From the cell containing the given text, extract its center point as [x, y] coordinate. 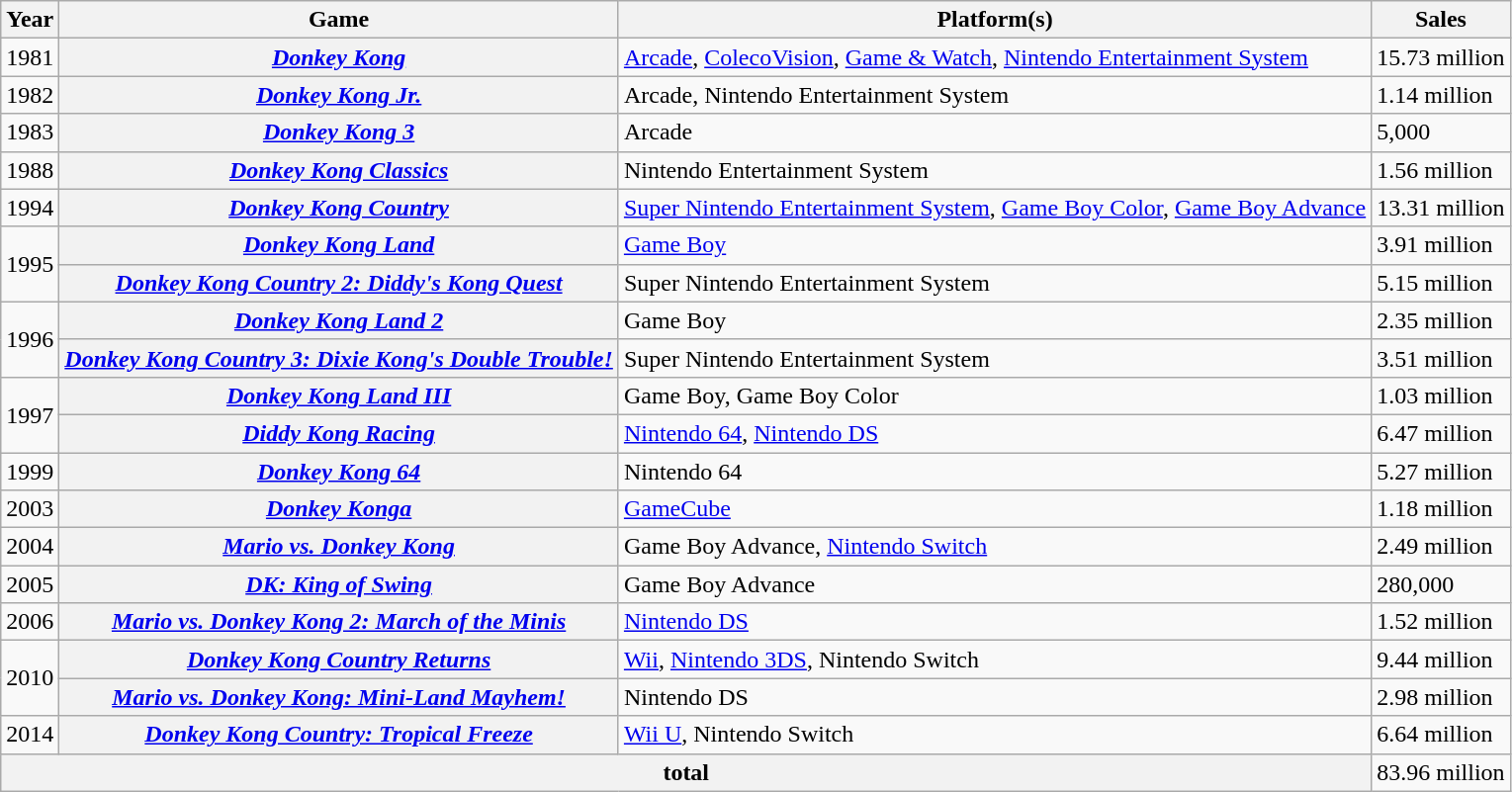
6.64 million [1441, 735]
13.31 million [1441, 208]
1997 [30, 414]
Donkey Kong Country Returns [339, 660]
Donkey Kong 64 [339, 472]
Donkey Kong [339, 57]
Nintendo 64, Nintendo DS [995, 433]
9.44 million [1441, 660]
Arcade, ColecoVision, Game & Watch, Nintendo Entertainment System [995, 57]
2003 [30, 509]
6.47 million [1441, 433]
Game Boy Advance [995, 584]
Donkey Kong Country [339, 208]
Sales [1441, 20]
Donkey Kong Land [339, 245]
Nintendo Entertainment System [995, 170]
DK: King of Swing [339, 584]
2014 [30, 735]
Super Nintendo Entertainment System, Game Boy Color, Game Boy Advance [995, 208]
1996 [30, 339]
83.96 million [1441, 772]
15.73 million [1441, 57]
total [686, 772]
1988 [30, 170]
1.56 million [1441, 170]
Arcade, Nintendo Entertainment System [995, 95]
1.03 million [1441, 396]
Mario vs. Donkey Kong 2: March of the Minis [339, 622]
1982 [30, 95]
1981 [30, 57]
Game [339, 20]
Donkey Kong Jr. [339, 95]
Diddy Kong Racing [339, 433]
1.52 million [1441, 622]
Platform(s) [995, 20]
Donkey Konga [339, 509]
GameCube [995, 509]
2.98 million [1441, 697]
1.18 million [1441, 509]
Donkey Kong Land 2 [339, 320]
Year [30, 20]
Donkey Kong Land III [339, 396]
1999 [30, 472]
280,000 [1441, 584]
Mario vs. Donkey Kong: Mini-Land Mayhem! [339, 697]
Donkey Kong Country 3: Dixie Kong's Double Trouble! [339, 358]
2.49 million [1441, 547]
5,000 [1441, 132]
Donkey Kong Country 2: Diddy's Kong Quest [339, 283]
Donkey Kong Country: Tropical Freeze [339, 735]
2010 [30, 678]
Nintendo 64 [995, 472]
3.91 million [1441, 245]
2006 [30, 622]
Game Boy Advance, Nintendo Switch [995, 547]
2005 [30, 584]
3.51 million [1441, 358]
Game Boy, Game Boy Color [995, 396]
Donkey Kong 3 [339, 132]
Arcade [995, 132]
Mario vs. Donkey Kong [339, 547]
1.14 million [1441, 95]
Wii, Nintendo 3DS, Nintendo Switch [995, 660]
Donkey Kong Classics [339, 170]
2004 [30, 547]
5.15 million [1441, 283]
1995 [30, 264]
2.35 million [1441, 320]
Wii U, Nintendo Switch [995, 735]
5.27 million [1441, 472]
1983 [30, 132]
1994 [30, 208]
